Identify which cell holds the provided text, then report its [X, Y] central coordinate. 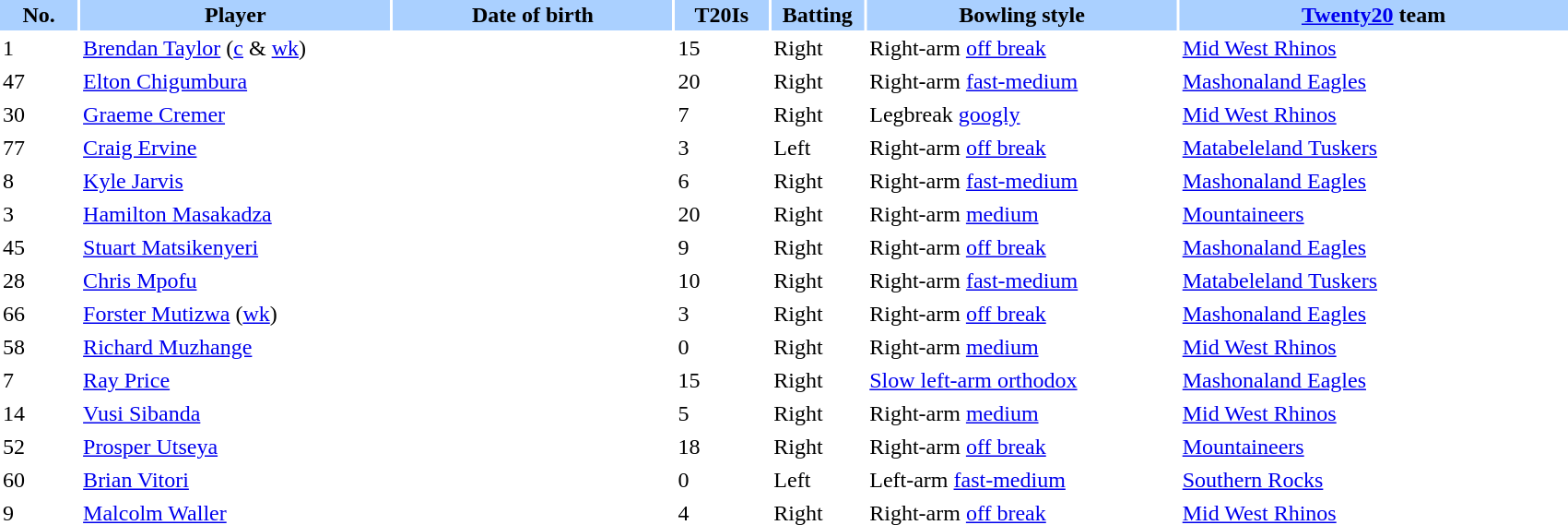
10 [721, 280]
Legbreak googly [1021, 114]
Hamilton Masakadza [235, 214]
Graeme Cremer [235, 114]
6 [721, 181]
9 [721, 247]
60 [39, 480]
Brendan Taylor (c & wk) [235, 48]
No. [39, 15]
Date of birth [533, 15]
66 [39, 314]
Kyle Jarvis [235, 181]
Elton Chigumbura [235, 81]
T20Is [721, 15]
8 [39, 181]
Stuart Matsikenyeri [235, 247]
58 [39, 347]
Vusi Sibanda [235, 413]
Chris Mpofu [235, 280]
1 [39, 48]
30 [39, 114]
18 [721, 447]
Prosper Utseya [235, 447]
28 [39, 280]
Twenty20 team [1373, 15]
Brian Vitori [235, 480]
45 [39, 247]
5 [721, 413]
Ray Price [235, 380]
Slow left-arm orthodox [1021, 380]
Bowling style [1021, 15]
52 [39, 447]
Left-arm fast-medium [1021, 480]
14 [39, 413]
77 [39, 148]
Player [235, 15]
47 [39, 81]
Batting [817, 15]
Southern Rocks [1373, 480]
Forster Mutizwa (wk) [235, 314]
Richard Muzhange [235, 347]
Craig Ervine [235, 148]
